Determine the [X, Y] coordinate at the center of the cell enclosing the given text.  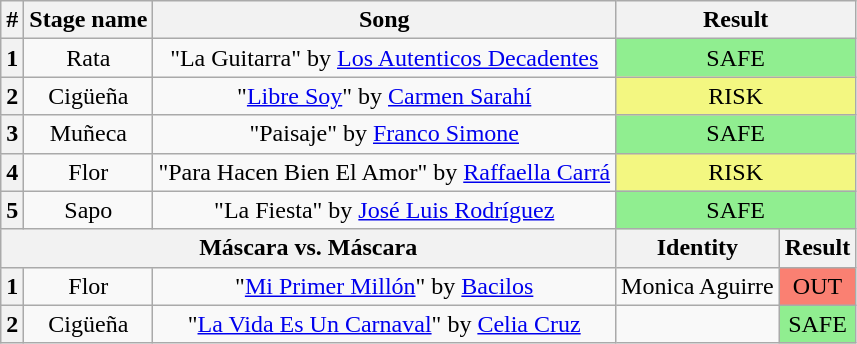
"Paisaje" by Franco Simone [384, 134]
# [12, 20]
Muñeca [88, 134]
Monica Aguirre [698, 286]
OUT [817, 286]
4 [12, 172]
"La Fiesta" by José Luis Rodríguez [384, 210]
"Para Hacen Bien El Amor" by Raffaella Carrá [384, 172]
"La Guitarra" by Los Autenticos Decadentes [384, 58]
Rata [88, 58]
3 [12, 134]
"La Vida Es Un Carnaval" by Celia Cruz [384, 324]
Máscara vs. Máscara [308, 248]
Song [384, 20]
Stage name [88, 20]
"Mi Primer Millón" by Bacilos [384, 286]
5 [12, 210]
Sapo [88, 210]
"Libre Soy" by Carmen Sarahí [384, 96]
Identity [698, 248]
